Capture the cell that displays the provided text and extract its [x, y] central coordinate. 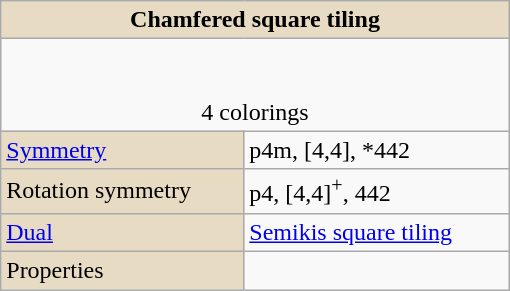
Rotation symmetry [122, 192]
p4, [4,4]+, 442 [376, 192]
p4m, [4,4], *442 [376, 150]
Symmetry [122, 150]
Chamfered square tiling [255, 20]
Dual [122, 232]
Semikis square tiling [376, 232]
Properties [122, 271]
4 colorings [255, 85]
